Pinpoint the cell where the given text exists, returning its (x, y) midpoint coordinate. 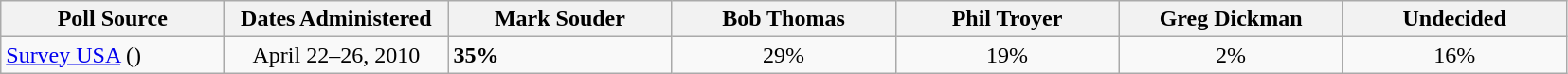
19% (1007, 55)
Mark Souder (560, 19)
April 22–26, 2010 (336, 55)
Undecided (1454, 19)
Poll Source (113, 19)
2% (1231, 55)
Survey USA () (113, 55)
Phil Troyer (1007, 19)
Bob Thomas (784, 19)
35% (560, 55)
16% (1454, 55)
Greg Dickman (1231, 19)
Dates Administered (336, 19)
29% (784, 55)
